Scan for the cell matching the given text and deliver its (X, Y) coordinate at center. 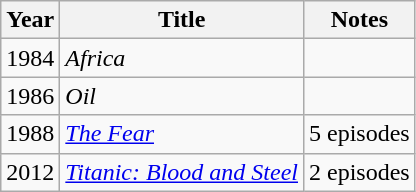
2 episodes (360, 172)
The Fear (182, 134)
2012 (30, 172)
1986 (30, 96)
1984 (30, 58)
5 episodes (360, 134)
Title (182, 20)
Oil (182, 96)
Africa (182, 58)
Notes (360, 20)
Titanic: Blood and Steel (182, 172)
1988 (30, 134)
Year (30, 20)
